Return the [x, y] coordinate for the center point of the cell that contains the specified text.  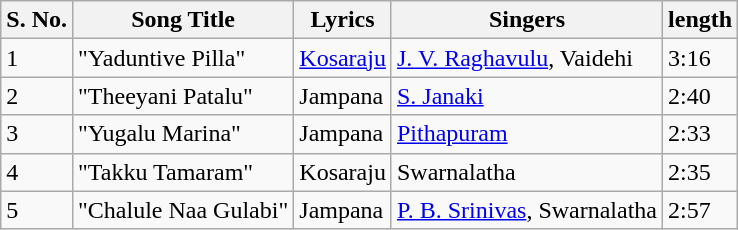
2 [37, 96]
2:57 [700, 210]
S. Janaki [526, 96]
Song Title [182, 20]
"Yaduntive Pilla" [182, 58]
"Takku Tamaram" [182, 172]
3 [37, 134]
2:40 [700, 96]
"Yugalu Marina" [182, 134]
Pithapuram [526, 134]
Singers [526, 20]
5 [37, 210]
J. V. Raghavulu, Vaidehi [526, 58]
length [700, 20]
1 [37, 58]
Lyrics [343, 20]
3:16 [700, 58]
2:35 [700, 172]
"Theeyani Patalu" [182, 96]
Swarnalatha [526, 172]
S. No. [37, 20]
P. B. Srinivas, Swarnalatha [526, 210]
4 [37, 172]
"Chalule Naa Gulabi" [182, 210]
2:33 [700, 134]
